Return (x, y) of the center of cell containing provided text 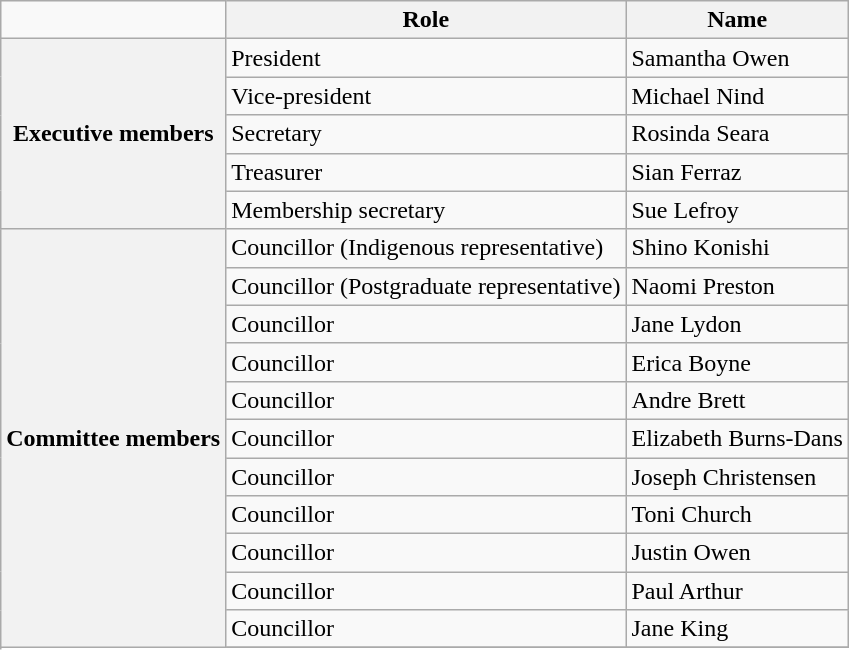
Rosinda Seara (737, 134)
Role (426, 20)
Sian Ferraz (737, 172)
Elizabeth Burns-Dans (737, 438)
Toni Church (737, 515)
Councillor (Postgraduate representative) (426, 286)
Committee members (114, 438)
Councillor (Indigenous representative) (426, 248)
President (426, 58)
Shino Konishi (737, 248)
Name (737, 20)
Sue Lefroy (737, 210)
Michael Nind (737, 96)
Secretary (426, 134)
Paul Arthur (737, 591)
Joseph Christensen (737, 477)
Andre Brett (737, 400)
Erica Boyne (737, 362)
Membership secretary (426, 210)
Jane Lydon (737, 324)
Naomi Preston (737, 286)
Justin Owen (737, 553)
Vice-president (426, 96)
Treasurer (426, 172)
Executive members (114, 134)
Jane King (737, 629)
Samantha Owen (737, 58)
